Identify which cell holds the provided text, then report its (x, y) central coordinate. 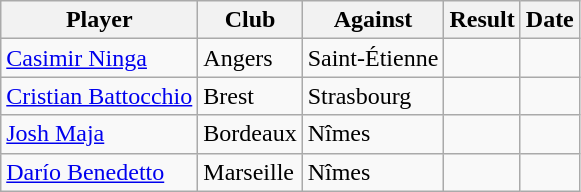
Player (100, 20)
Result (482, 20)
Casimir Ninga (100, 58)
Cristian Battocchio (100, 96)
Josh Maja (100, 134)
Date (550, 20)
Against (373, 20)
Darío Benedetto (100, 172)
Bordeaux (250, 134)
Strasbourg (373, 96)
Angers (250, 58)
Club (250, 20)
Marseille (250, 172)
Saint-Étienne (373, 58)
Brest (250, 96)
